Extract the (x, y) coordinate from the center of the cell holding the provided text.  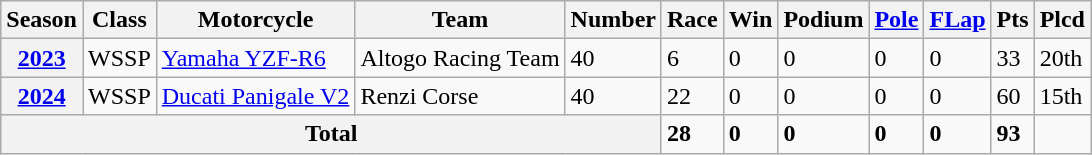
Race (692, 20)
22 (692, 96)
Motorcycle (256, 20)
Pole (896, 20)
60 (1012, 96)
Team (460, 20)
15th (1062, 96)
Total (332, 134)
2024 (42, 96)
28 (692, 134)
Podium (824, 20)
FLap (958, 20)
Win (750, 20)
Altogo Racing Team (460, 58)
Number (613, 20)
6 (692, 58)
Yamaha YZF-R6 (256, 58)
93 (1012, 134)
Pts (1012, 20)
Season (42, 20)
Renzi Corse (460, 96)
33 (1012, 58)
20th (1062, 58)
Plcd (1062, 20)
Class (119, 20)
Ducati Panigale V2 (256, 96)
2023 (42, 58)
